Capture the cell that displays the provided text and extract its (x, y) central coordinate. 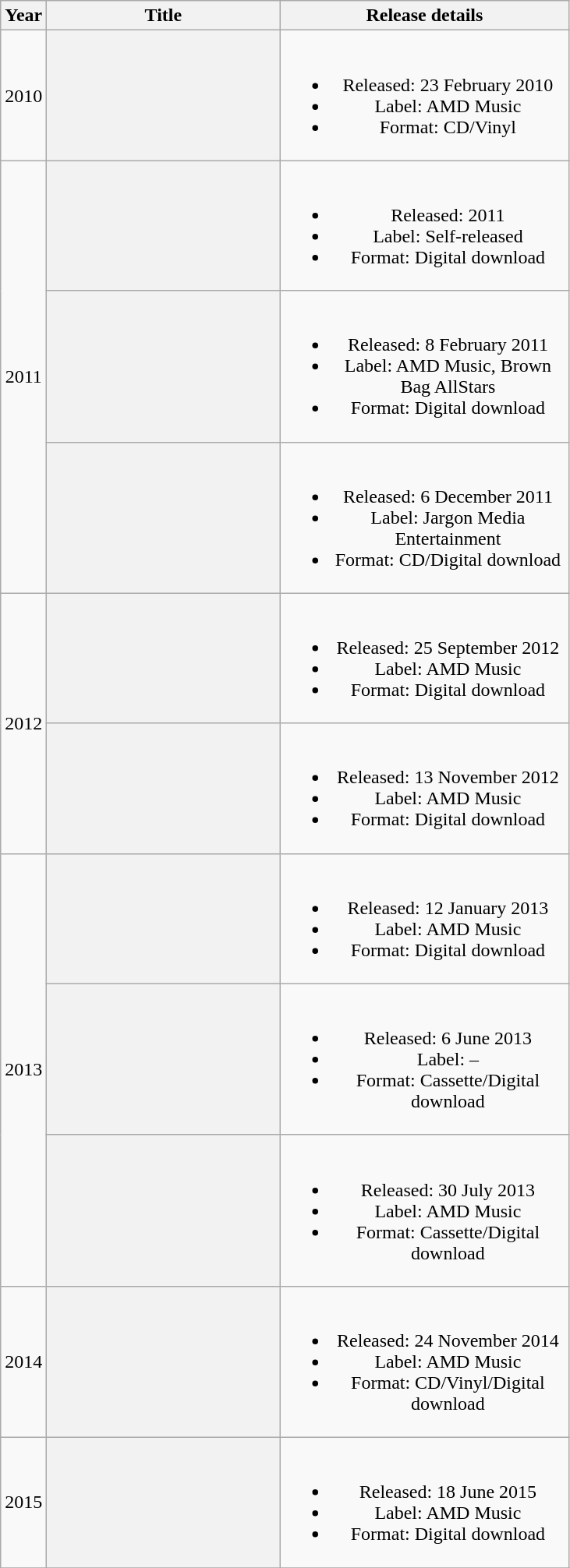
2011 (23, 377)
Released: 23 February 2010Label: AMD MusicFormat: CD/Vinyl (424, 95)
Released: 24 November 2014Label: AMD MusicFormat: CD/Vinyl/Digital download (424, 1361)
2014 (23, 1361)
Released: 18 June 2015Label: AMD MusicFormat: Digital download (424, 1503)
2012 (23, 723)
Title (164, 16)
Released: 30 July 2013Label: AMD MusicFormat: Cassette/Digital download (424, 1210)
Released: 12 January 2013Label: AMD MusicFormat: Digital download (424, 918)
2013 (23, 1069)
Released: 6 June 2013Label: –Format: Cassette/Digital download (424, 1059)
2015 (23, 1503)
Release details (424, 16)
Year (23, 16)
Released: 13 November 2012Label: AMD MusicFormat: Digital download (424, 789)
2010 (23, 95)
Released: 2011Label: Self-releasedFormat: Digital download (424, 226)
Released: 8 February 2011Label: AMD Music, Brown Bag AllStarsFormat: Digital download (424, 366)
Released: 25 September 2012Label: AMD MusicFormat: Digital download (424, 658)
Released: 6 December 2011Label: Jargon Media EntertainmentFormat: CD/Digital download (424, 517)
